For the text-containing cell, return its midpoint in (X, Y) coordinate format. 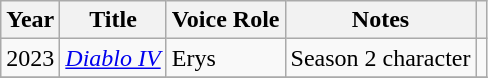
Title (113, 20)
2023 (30, 58)
Notes (380, 20)
Erys (226, 58)
Diablo IV (113, 58)
Voice Role (226, 20)
Year (30, 20)
Season 2 character (380, 58)
